Capture the cell that displays the provided text and extract its (X, Y) central coordinate. 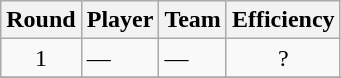
? (283, 58)
Player (120, 20)
1 (41, 58)
Efficiency (283, 20)
Round (41, 20)
Team (193, 20)
